Identify which cell holds the provided text, then report its [X, Y] central coordinate. 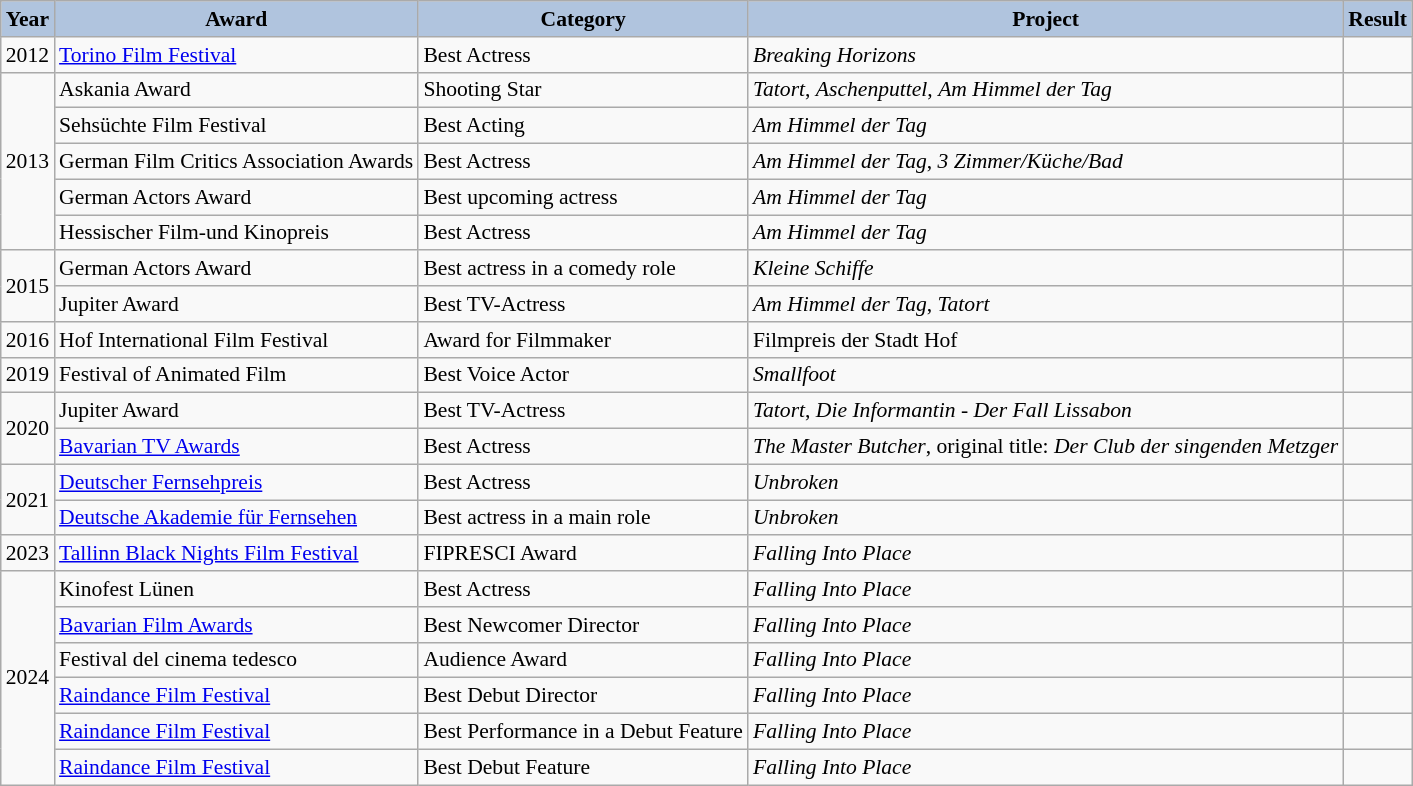
Project [1046, 19]
2021 [28, 500]
Festival of Animated Film [236, 375]
Kleine Schiffe [1046, 269]
German Film Critics Association Awards [236, 162]
Am Himmel der Tag, 3 Zimmer/Küche/Bad [1046, 162]
Deutscher Fernsehpreis [236, 482]
Hessischer Film-und Kinopreis [236, 233]
Smallfoot [1046, 375]
Askania Award [236, 90]
Tallinn Black Nights Film Festival [236, 554]
Torino Film Festival [236, 55]
2012 [28, 55]
2023 [28, 554]
Breaking Horizons [1046, 55]
Best Acting [583, 126]
2020 [28, 428]
Best actress in a main role [583, 518]
2016 [28, 340]
Award for Filmmaker [583, 340]
Sehsüchte Film Festival [236, 126]
Tatort, Aschenputtel, Am Himmel der Tag [1046, 90]
Bavarian Film Awards [236, 625]
Filmpreis der Stadt Hof [1046, 340]
Festival del cinema tedesco [236, 660]
Best Newcomer Director [583, 625]
Shooting Star [583, 90]
Best upcoming actress [583, 197]
Hof International Film Festival [236, 340]
Bavarian TV Awards [236, 447]
Best actress in a comedy role [583, 269]
Kinofest Lünen [236, 589]
The Master Butcher, original title: Der Club der singenden Metzger [1046, 447]
Audience Award [583, 660]
2013 [28, 161]
Result [1378, 19]
2019 [28, 375]
Award [236, 19]
Am Himmel der Tag, Tatort [1046, 304]
FIPRESCI Award [583, 554]
2015 [28, 286]
Best Voice Actor [583, 375]
Tatort, Die Informantin - Der Fall Lissabon [1046, 411]
Category [583, 19]
2024 [28, 678]
Best Debut Director [583, 696]
Deutsche Akademie für Fernsehen [236, 518]
Best Debut Feature [583, 767]
Year [28, 19]
Best Performance in a Debut Feature [583, 732]
